Extract the (x, y) coordinate from the center of the cell holding the provided text.  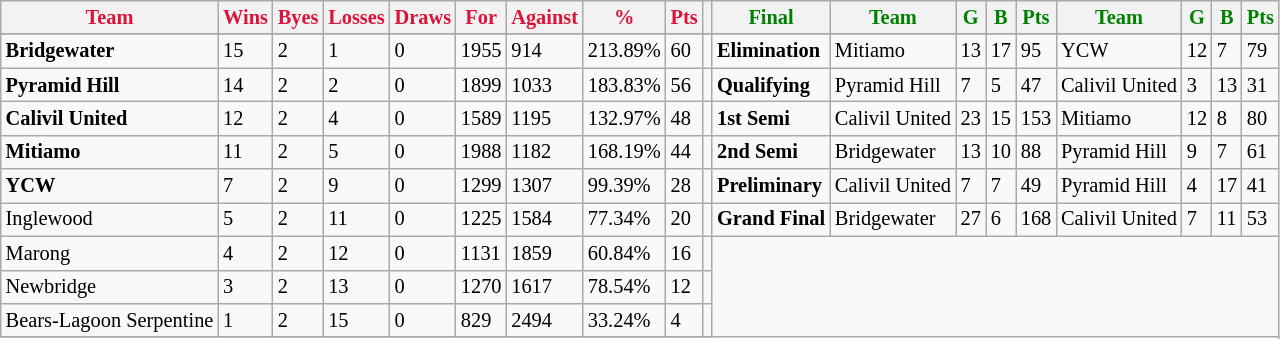
1299 (481, 186)
829 (481, 320)
60 (684, 51)
1182 (544, 152)
61 (1260, 152)
47 (1036, 85)
1988 (481, 152)
16 (684, 253)
Byes (298, 17)
1033 (544, 85)
77.34% (624, 219)
Against (544, 17)
168 (1036, 219)
99.39% (624, 186)
33.24% (624, 320)
10 (1001, 152)
% (624, 17)
6 (1001, 219)
1589 (481, 118)
1131 (481, 253)
41 (1260, 186)
1617 (544, 287)
Marong (110, 253)
80 (1260, 118)
For (481, 17)
60.84% (624, 253)
23 (971, 118)
88 (1036, 152)
Bears-Lagoon Serpentine (110, 320)
183.83% (624, 85)
78.54% (624, 287)
1955 (481, 51)
1195 (544, 118)
8 (1227, 118)
Final (771, 17)
Draws (423, 17)
53 (1260, 219)
Losses (356, 17)
Elimination (771, 51)
1859 (544, 253)
28 (684, 186)
79 (1260, 51)
Wins (246, 17)
2nd Semi (771, 152)
Qualifying (771, 85)
31 (1260, 85)
1270 (481, 287)
27 (971, 219)
Preliminary (771, 186)
1584 (544, 219)
2494 (544, 320)
914 (544, 51)
Grand Final (771, 219)
1st Semi (771, 118)
56 (684, 85)
Inglewood (110, 219)
132.97% (624, 118)
1899 (481, 85)
153 (1036, 118)
1307 (544, 186)
48 (684, 118)
14 (246, 85)
213.89% (624, 51)
168.19% (624, 152)
Newbridge (110, 287)
49 (1036, 186)
20 (684, 219)
95 (1036, 51)
1225 (481, 219)
44 (684, 152)
